Extract the [x, y] coordinate from the center of the cell holding the provided text.  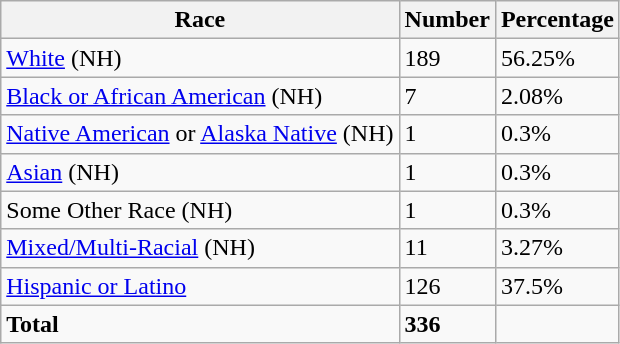
189 [447, 58]
56.25% [557, 58]
Asian (NH) [200, 172]
336 [447, 324]
Percentage [557, 20]
Native American or Alaska Native (NH) [200, 134]
Race [200, 20]
37.5% [557, 286]
Hispanic or Latino [200, 286]
11 [447, 248]
Black or African American (NH) [200, 96]
2.08% [557, 96]
Total [200, 324]
7 [447, 96]
126 [447, 286]
Some Other Race (NH) [200, 210]
Number [447, 20]
White (NH) [200, 58]
3.27% [557, 248]
Mixed/Multi-Racial (NH) [200, 248]
